For the text-containing cell, return its midpoint in (x, y) coordinate format. 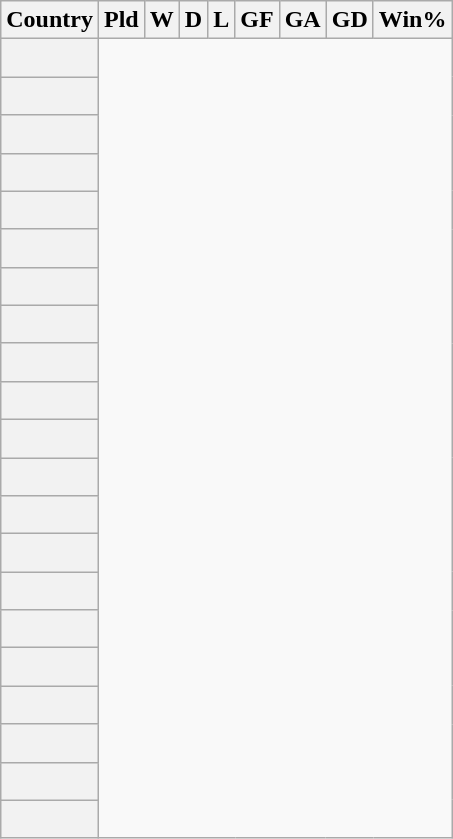
L (222, 20)
GA (302, 20)
Country (50, 20)
Pld (121, 20)
Win% (412, 20)
W (162, 20)
D (193, 20)
GD (350, 20)
GF (257, 20)
